For the text-containing cell, return its midpoint in (x, y) coordinate format. 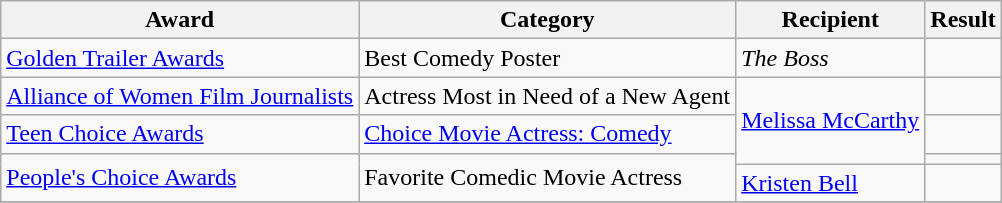
Kristen Bell (830, 183)
Award (180, 20)
Category (548, 20)
Favorite Comedic Movie Actress (548, 178)
Melissa McCarthy (830, 120)
Alliance of Women Film Journalists (180, 96)
Teen Choice Awards (180, 134)
Recipient (830, 20)
The Boss (830, 58)
Choice Movie Actress: Comedy (548, 134)
Result (963, 20)
People's Choice Awards (180, 178)
Best Comedy Poster (548, 58)
Actress Most in Need of a New Agent (548, 96)
Golden Trailer Awards (180, 58)
